Provide the [x, y] coordinate of the cell's center where the given text is located.  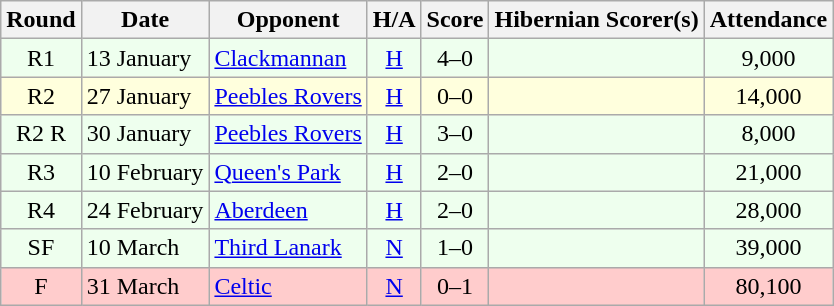
80,100 [768, 286]
Queen's Park [288, 172]
Aberdeen [288, 210]
21,000 [768, 172]
R2 R [41, 134]
30 January [145, 134]
R4 [41, 210]
27 January [145, 96]
SF [41, 248]
9,000 [768, 58]
0–0 [455, 96]
13 January [145, 58]
14,000 [768, 96]
F [41, 286]
Attendance [768, 20]
Hibernian Scorer(s) [596, 20]
28,000 [768, 210]
Third Lanark [288, 248]
24 February [145, 210]
Date [145, 20]
Celtic [288, 286]
10 March [145, 248]
1–0 [455, 248]
8,000 [768, 134]
10 February [145, 172]
0–1 [455, 286]
Round [41, 20]
4–0 [455, 58]
31 March [145, 286]
3–0 [455, 134]
Clackmannan [288, 58]
R2 [41, 96]
Opponent [288, 20]
R3 [41, 172]
H/A [394, 20]
R1 [41, 58]
Score [455, 20]
39,000 [768, 248]
